From the cell containing the given text, extract its center point as [x, y] coordinate. 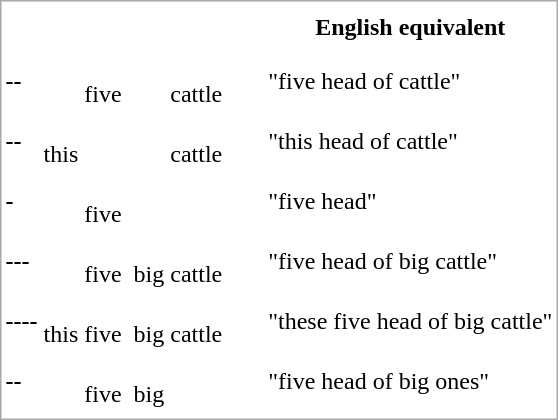
"these five head of big cattle" [410, 320]
--- [22, 260]
"five head of big ones" [410, 380]
- [22, 200]
English equivalent [410, 26]
"five head of cattle" [410, 80]
"five head" [410, 200]
"five head of big cattle" [410, 260]
---- [22, 320]
"this head of cattle" [410, 140]
